Search for the cell housing the specified text and yield its [x, y] center coordinate. 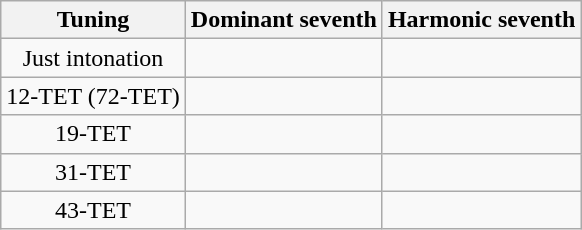
Tuning [94, 20]
12-TET (72-TET) [94, 96]
19-TET [94, 134]
Dominant seventh [284, 20]
31-TET [94, 172]
Just intonation [94, 58]
Harmonic seventh [481, 20]
43-TET [94, 210]
